Pinpoint the cell where the given text exists, returning its (X, Y) midpoint coordinate. 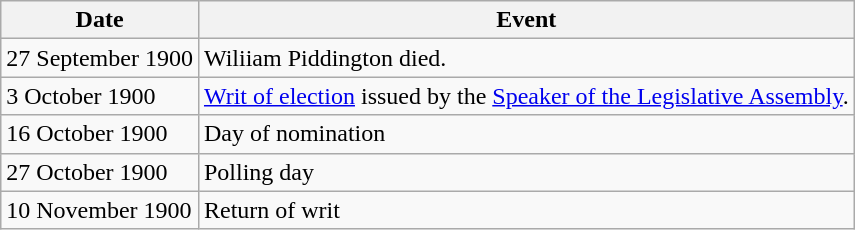
27 October 1900 (100, 172)
Return of writ (526, 210)
Event (526, 20)
Writ of election issued by the Speaker of the Legislative Assembly. (526, 96)
Date (100, 20)
Wiliiam Piddington died. (526, 58)
27 September 1900 (100, 58)
16 October 1900 (100, 134)
Day of nomination (526, 134)
3 October 1900 (100, 96)
10 November 1900 (100, 210)
Polling day (526, 172)
